Pinpoint the cell where the given text exists, returning its (X, Y) midpoint coordinate. 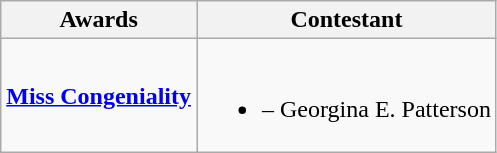
Awards (99, 20)
Miss Congeniality (99, 96)
– Georgina E. Patterson (346, 96)
Contestant (346, 20)
